Find where the given text appears and provide that cell's center as (X, Y) coordinate. 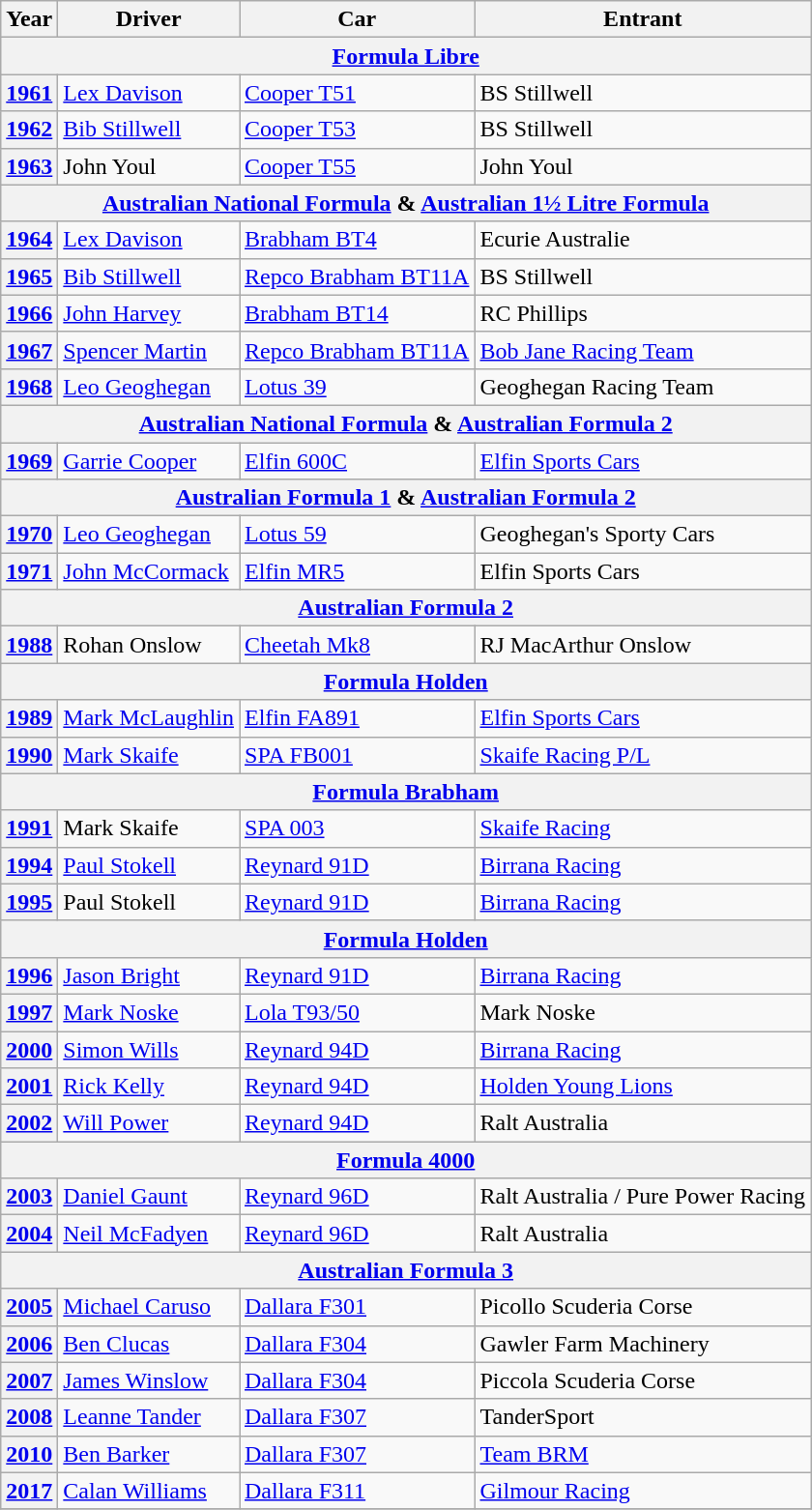
Holden Young Lions (643, 1087)
Ecurie Australie (643, 240)
Rick Kelly (149, 1087)
Leanne Tander (149, 1417)
Spencer Martin (149, 350)
2000 (29, 1049)
1996 (29, 975)
Cooper T53 (358, 130)
1970 (29, 535)
Australian Formula 1 & Australian Formula 2 (406, 498)
Daniel Gaunt (149, 1197)
Formula 4000 (406, 1160)
Formula Brabham (406, 792)
Year (29, 19)
Michael Caruso (149, 1307)
2010 (29, 1454)
Calan Williams (149, 1491)
Simon Wills (149, 1049)
Garrie Cooper (149, 461)
1967 (29, 350)
Driver (149, 19)
2007 (29, 1380)
Elfin FA891 (358, 718)
James Winslow (149, 1380)
Will Power (149, 1123)
Picollo Scuderia Corse (643, 1307)
Mark McLaughlin (149, 718)
1968 (29, 387)
Car (358, 19)
Cheetah Mk8 (358, 645)
Rohan Onslow (149, 645)
Skaife Racing P/L (643, 755)
TanderSport (643, 1417)
SPA 003 (358, 828)
Team BRM (643, 1454)
1962 (29, 130)
2004 (29, 1234)
Dallara F301 (358, 1307)
1989 (29, 718)
Lola T93/50 (358, 1012)
1964 (29, 240)
2005 (29, 1307)
Geoghegan Racing Team (643, 387)
Ben Barker (149, 1454)
Gawler Farm Machinery (643, 1344)
1966 (29, 313)
1997 (29, 1012)
2006 (29, 1344)
Elfin MR5 (358, 571)
1969 (29, 461)
Cooper T51 (358, 93)
2003 (29, 1197)
1995 (29, 902)
1965 (29, 276)
Bob Jane Racing Team (643, 350)
Formula Libre (406, 56)
Piccola Scuderia Corse (643, 1380)
2001 (29, 1087)
Ben Clucas (149, 1344)
Entrant (643, 19)
2017 (29, 1491)
Brabham BT14 (358, 313)
Neil McFadyen (149, 1234)
Cooper T55 (358, 166)
Australian National Formula & Australian Formula 2 (406, 423)
Geoghegan's Sporty Cars (643, 535)
Brabham BT4 (358, 240)
1994 (29, 865)
John McCormack (149, 571)
Elfin 600C (358, 461)
1988 (29, 645)
SPA FB001 (358, 755)
2002 (29, 1123)
Australian National Formula & Australian 1½ Litre Formula (406, 203)
1991 (29, 828)
Dallara F311 (358, 1491)
1971 (29, 571)
2008 (29, 1417)
Gilmour Racing (643, 1491)
Skaife Racing (643, 828)
RJ MacArthur Onslow (643, 645)
John Harvey (149, 313)
1963 (29, 166)
1990 (29, 755)
Australian Formula 3 (406, 1270)
RC Phillips (643, 313)
Ralt Australia / Pure Power Racing (643, 1197)
1961 (29, 93)
Lotus 59 (358, 535)
Lotus 39 (358, 387)
Jason Bright (149, 975)
Australian Formula 2 (406, 608)
